Search for the cell housing the specified text and yield its [x, y] center coordinate. 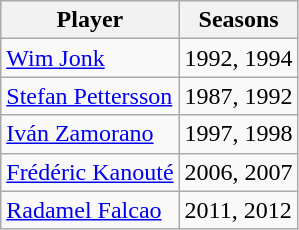
Radamel Falcao [90, 210]
Frédéric Kanouté [90, 172]
2006, 2007 [238, 172]
Iván Zamorano [90, 134]
2011, 2012 [238, 210]
Seasons [238, 20]
1992, 1994 [238, 58]
1987, 1992 [238, 96]
Player [90, 20]
1997, 1998 [238, 134]
Stefan Pettersson [90, 96]
Wim Jonk [90, 58]
